Identify which cell holds the provided text, then report its [X, Y] central coordinate. 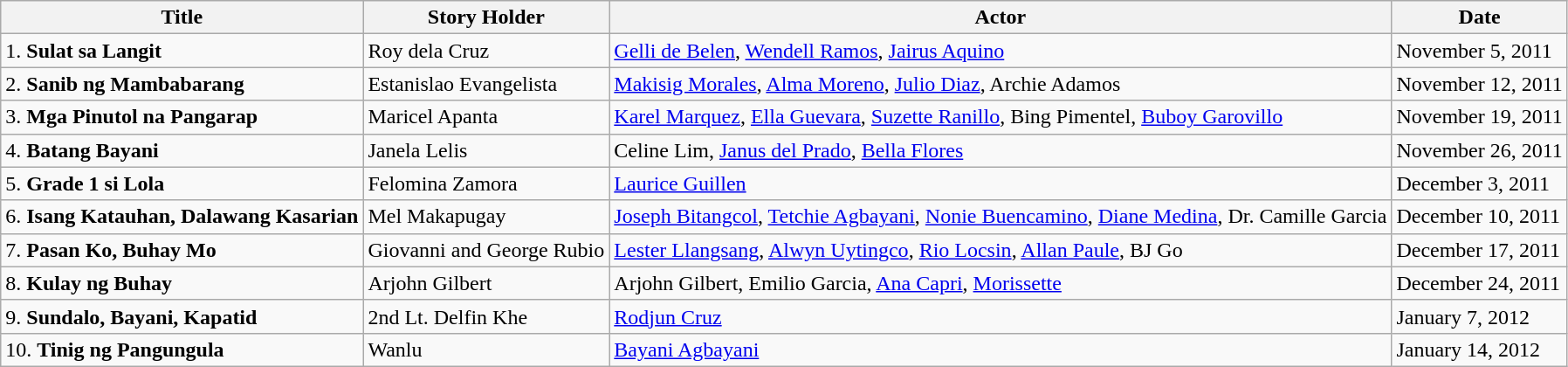
November 12, 2011 [1479, 84]
January 14, 2012 [1479, 350]
Joseph Bitangcol, Tetchie Agbayani, Nonie Buencamino, Diane Medina, Dr. Camille Garcia [1001, 217]
2. Sanib ng Mambabarang [182, 84]
Maricel Apanta [486, 117]
Date [1479, 17]
Roy dela Cruz [486, 51]
2nd Lt. Delfin Khe [486, 316]
Lester Llangsang, Alwyn Uytingco, Rio Locsin, Allan Paule, BJ Go [1001, 250]
Story Holder [486, 17]
9. Sundalo, Bayani, Kapatid [182, 316]
Rodjun Cruz [1001, 316]
5. Grade 1 si Lola [182, 183]
Bayani Agbayani [1001, 350]
10. Tinig ng Pangungula [182, 350]
Arjohn Gilbert, Emilio Garcia, Ana Capri, Morissette [1001, 283]
Actor [1001, 17]
4. Batang Bayani [182, 150]
Estanislao Evangelista [486, 84]
Wanlu [486, 350]
6. Isang Katauhan, Dalawang Kasarian [182, 217]
Janela Lelis [486, 150]
November 5, 2011 [1479, 51]
Gelli de Belen, Wendell Ramos, Jairus Aquino [1001, 51]
December 17, 2011 [1479, 250]
January 7, 2012 [1479, 316]
Celine Lim, Janus del Prado, Bella Flores [1001, 150]
November 19, 2011 [1479, 117]
Giovanni and George Rubio [486, 250]
1. Sulat sa Langit [182, 51]
Laurice Guillen [1001, 183]
Mel Makapugay [486, 217]
Felomina Zamora [486, 183]
December 3, 2011 [1479, 183]
3. Mga Pinutol na Pangarap [182, 117]
7. Pasan Ko, Buhay Mo [182, 250]
December 10, 2011 [1479, 217]
8. Kulay ng Buhay [182, 283]
November 26, 2011 [1479, 150]
Makisig Morales, Alma Moreno, Julio Diaz, Archie Adamos [1001, 84]
Arjohn Gilbert [486, 283]
December 24, 2011 [1479, 283]
Title [182, 17]
Karel Marquez, Ella Guevara, Suzette Ranillo, Bing Pimentel, Buboy Garovillo [1001, 117]
